Pinpoint the cell where the given text exists, returning its [X, Y] midpoint coordinate. 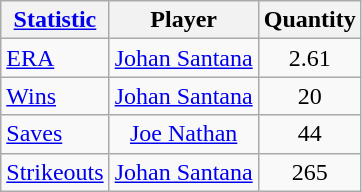
20 [310, 96]
Wins [55, 96]
Joe Nathan [184, 134]
2.61 [310, 58]
44 [310, 134]
265 [310, 172]
Quantity [310, 20]
Saves [55, 134]
ERA [55, 58]
Strikeouts [55, 172]
Player [184, 20]
Statistic [55, 20]
